For the text-containing cell, return its midpoint in [X, Y] coordinate format. 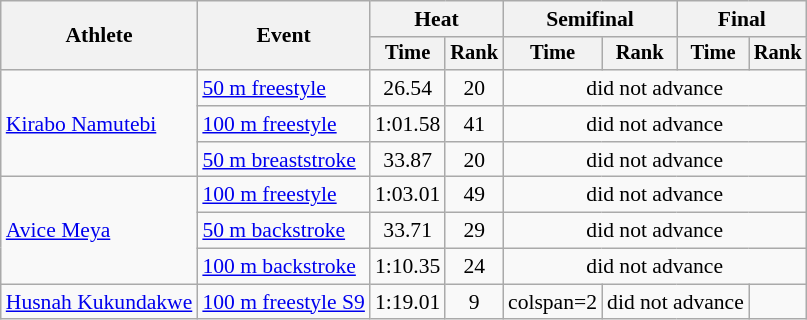
Heat [436, 19]
Husnah Kukundakwe [100, 302]
50 m freestyle [284, 88]
colspan=2 [552, 302]
Event [284, 36]
33.87 [408, 160]
Semifinal [590, 19]
1:01.58 [408, 124]
29 [474, 231]
41 [474, 124]
1:10.35 [408, 267]
Avice Meya [100, 230]
9 [474, 302]
24 [474, 267]
33.71 [408, 231]
Athlete [100, 36]
100 m backstroke [284, 267]
49 [474, 195]
50 m breaststroke [284, 160]
Kirabo Namutebi [100, 124]
Final [742, 19]
26.54 [408, 88]
1:03.01 [408, 195]
50 m backstroke [284, 231]
1:19.01 [408, 302]
100 m freestyle S9 [284, 302]
